Search for the cell housing the specified text and yield its [x, y] center coordinate. 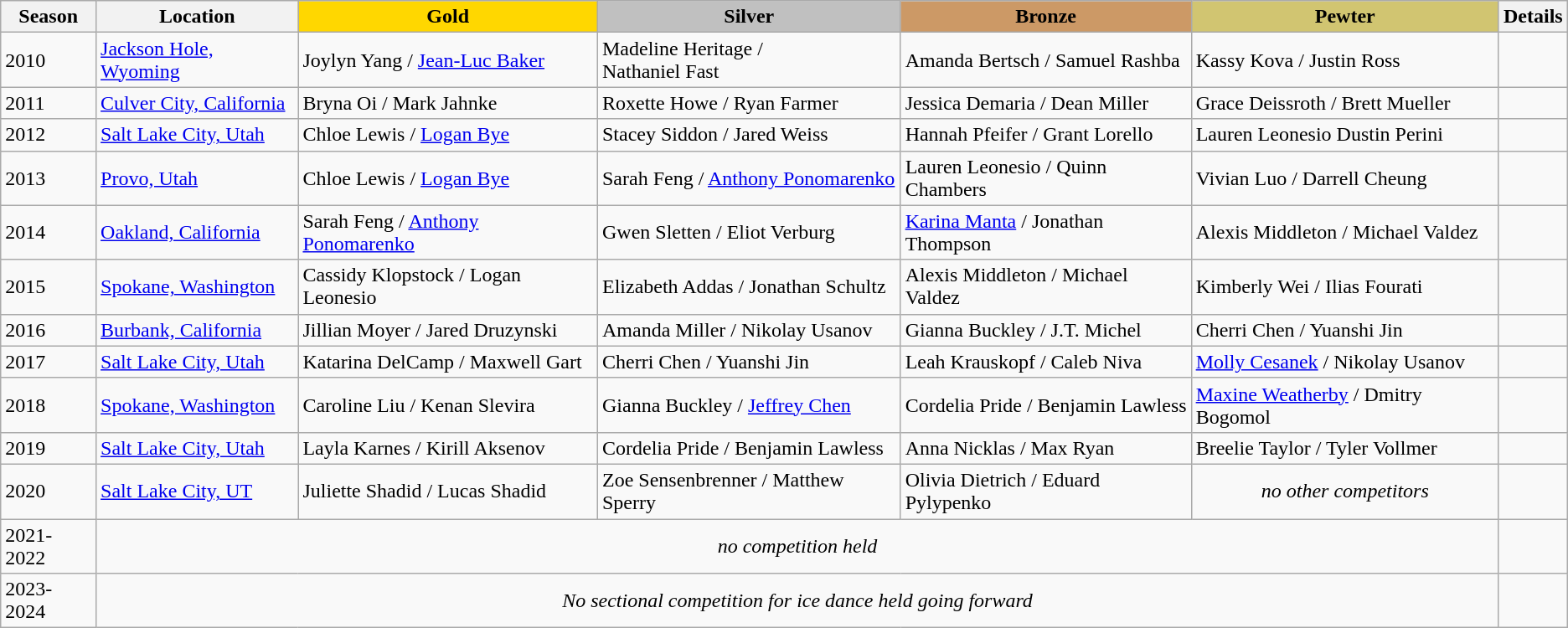
2015 [49, 286]
Bryna Oi / Mark Jahnke [448, 103]
Juliette Shadid / Lucas Shadid [448, 491]
Season [49, 17]
Olivia Dietrich / Eduard Pylypenko [1045, 491]
Joylyn Yang / Jean-Luc Baker [448, 60]
Bronze [1045, 17]
Leah Krauskopf / Caleb Niva [1045, 362]
Jillian Moyer / Jared Druzynski [448, 330]
No sectional competition for ice dance held going forward [797, 601]
Details [1533, 17]
2012 [49, 135]
Anna Nicklas / Max Ryan [1045, 448]
Karina Manta / Jonathan Thompson [1045, 233]
Breelie Taylor / Tyler Vollmer [1345, 448]
Jackson Hole, Wyoming [198, 60]
Provo, Utah [198, 178]
Stacey Siddon / Jared Weiss [749, 135]
Gold [448, 17]
Elizabeth Addas / Jonathan Schultz [749, 286]
2023-2024 [49, 601]
Layla Karnes / Kirill Aksenov [448, 448]
2021-2022 [49, 546]
Amanda Bertsch / Samuel Rashba [1045, 60]
Gianna Buckley / Jeffrey Chen [749, 405]
Vivian Luo / Darrell Cheung [1345, 178]
Molly Cesanek / Nikolay Usanov [1345, 362]
2018 [49, 405]
2011 [49, 103]
Salt Lake City, UT [198, 491]
no other competitors [1345, 491]
2017 [49, 362]
Madeline Heritage /Nathaniel Fast [749, 60]
Amanda Miller / Nikolay Usanov [749, 330]
Lauren Leonesio / Quinn Chambers [1045, 178]
Burbank, California [198, 330]
Roxette Howe / Ryan Farmer [749, 103]
Gwen Sletten / Eliot Verburg [749, 233]
2019 [49, 448]
Caroline Liu / Kenan Slevira [448, 405]
Gianna Buckley / J.T. Michel [1045, 330]
Location [198, 17]
Grace Deissroth / Brett Mueller [1345, 103]
Zoe Sensenbrenner / Matthew Sperry [749, 491]
Lauren Leonesio Dustin Perini [1345, 135]
no competition held [797, 546]
Maxine Weatherby / Dmitry Bogomol [1345, 405]
2016 [49, 330]
2013 [49, 178]
2014 [49, 233]
2020 [49, 491]
Silver [749, 17]
Katarina DelCamp / Maxwell Gart [448, 362]
Kassy Kova / Justin Ross [1345, 60]
Hannah Pfeifer / Grant Lorello [1045, 135]
Cassidy Klopstock / Logan Leonesio [448, 286]
2010 [49, 60]
Kimberly Wei / Ilias Fourati [1345, 286]
Jessica Demaria / Dean Miller [1045, 103]
Culver City, California [198, 103]
Oakland, California [198, 233]
Pewter [1345, 17]
